Return [x, y] of the center of cell containing provided text 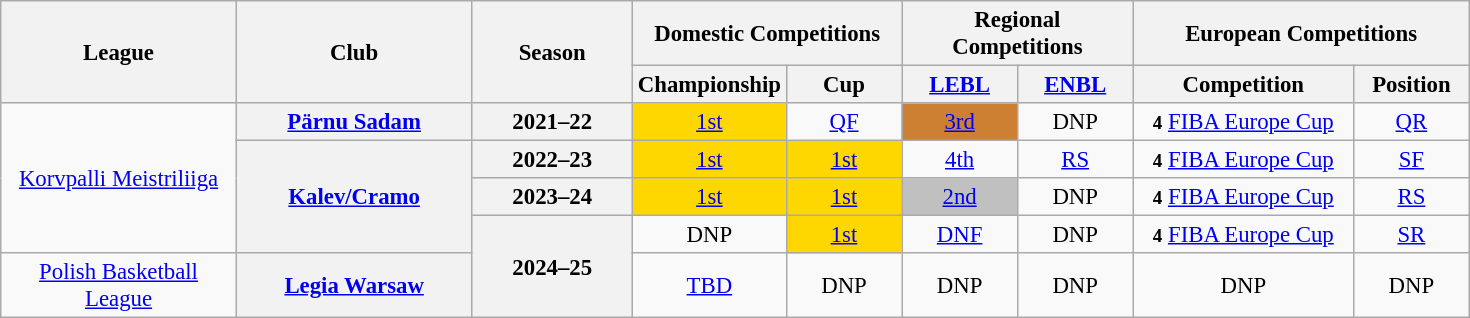
Season [552, 52]
Korvpalli Meistriliiga [119, 178]
LEBL [960, 85]
3rd [960, 122]
QF [844, 122]
Regional Competitions [1018, 34]
Competition [1244, 85]
2023–24 [552, 197]
2024–25 [552, 267]
2021–22 [552, 122]
League [119, 52]
Championship [710, 85]
2022–23 [552, 160]
Cup [844, 85]
Position [1412, 85]
4th [960, 160]
Domestic Competitions [768, 34]
SF [1412, 160]
Club [354, 52]
DNF [960, 235]
SR [1412, 235]
Pärnu Sadam [354, 122]
ENBL [1075, 85]
Kalev/Cramo [354, 198]
2nd [960, 197]
European Competitions [1301, 34]
QR [1412, 122]
